Detect which cell encompasses the target text, then output its (X, Y) center coordinate. 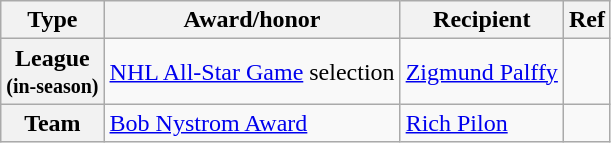
Zigmund Palffy (482, 72)
League(in-season) (52, 72)
Team (52, 123)
Recipient (482, 20)
Award/honor (252, 20)
Bob Nystrom Award (252, 123)
Rich Pilon (482, 123)
Ref (586, 20)
NHL All-Star Game selection (252, 72)
Type (52, 20)
